Determine the [x, y] coordinate at the center of the cell enclosing the given text.  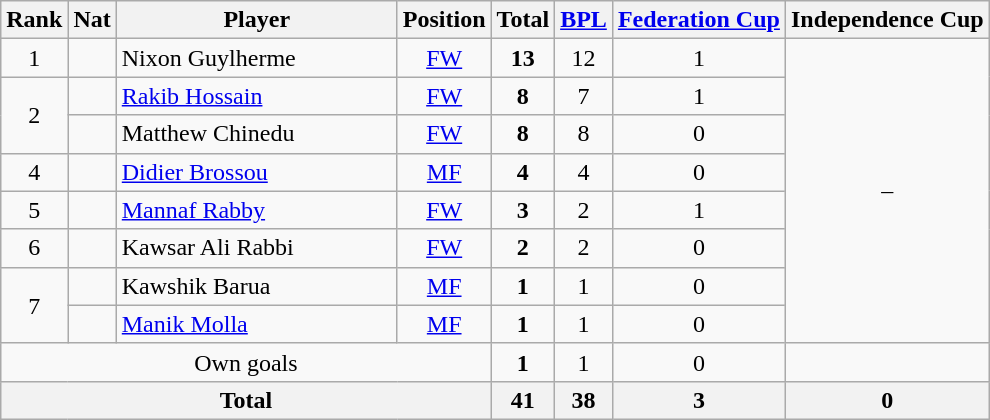
BPL [584, 20]
6 [34, 248]
– [887, 191]
Mannaf Rabby [256, 210]
Federation Cup [698, 20]
Kawsar Ali Rabbi [256, 248]
Manik Molla [256, 324]
Nat [92, 20]
5 [34, 210]
Player [256, 20]
13 [523, 58]
Nixon Guylherme [256, 58]
41 [523, 400]
Position [444, 20]
38 [584, 400]
Independence Cup [887, 20]
Own goals [246, 362]
Kawshik Barua [256, 286]
Matthew Chinedu [256, 134]
Rakib Hossain [256, 96]
12 [584, 58]
Didier Brossou [256, 172]
Rank [34, 20]
